Return the [x, y] coordinate for the center point of the cell that contains the specified text.  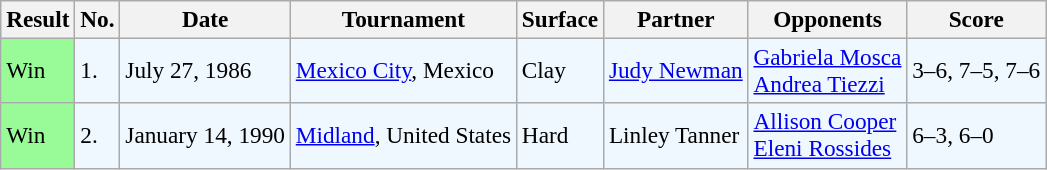
Surface [560, 19]
Midland, United States [403, 136]
July 27, 1986 [205, 70]
1. [98, 70]
Opponents [828, 19]
3–6, 7–5, 7–6 [976, 70]
Mexico City, Mexico [403, 70]
Date [205, 19]
6–3, 6–0 [976, 136]
Clay [560, 70]
January 14, 1990 [205, 136]
Hard [560, 136]
Linley Tanner [676, 136]
2. [98, 136]
No. [98, 19]
Allison Cooper Eleni Rossides [828, 136]
Tournament [403, 19]
Result [38, 19]
Partner [676, 19]
Score [976, 19]
Gabriela Mosca Andrea Tiezzi [828, 70]
Judy Newman [676, 70]
